Search for the cell housing the specified text and yield its (x, y) center coordinate. 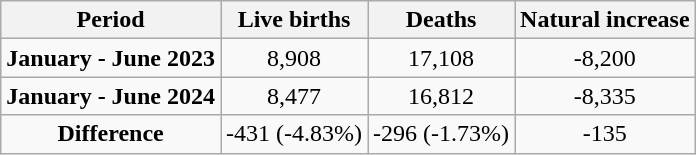
-8,335 (606, 96)
-8,200 (606, 58)
-135 (606, 134)
Natural increase (606, 20)
January - June 2024 (111, 96)
16,812 (442, 96)
Period (111, 20)
-431 (-4.83%) (294, 134)
8,908 (294, 58)
January - June 2023 (111, 58)
Deaths (442, 20)
-296 (-1.73%) (442, 134)
Difference (111, 134)
17,108 (442, 58)
8,477 (294, 96)
Live births (294, 20)
